Identify which cell holds the provided text, then report its (x, y) central coordinate. 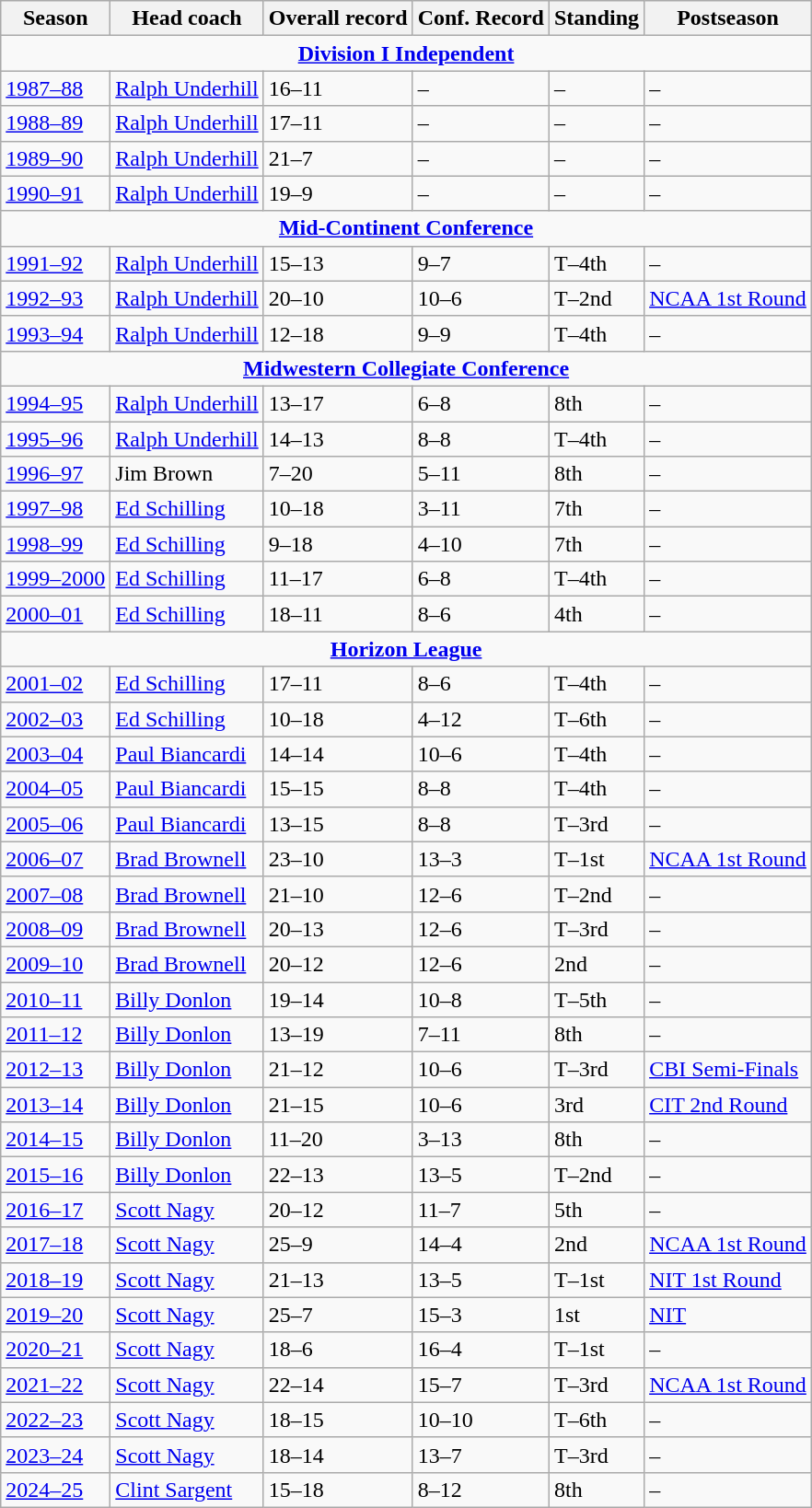
2005–06 (55, 824)
21–13 (338, 1280)
10–10 (481, 1420)
14–4 (481, 1245)
1998–99 (55, 544)
7–20 (338, 474)
2002–03 (55, 719)
1992–93 (55, 298)
21–12 (338, 1070)
5–11 (481, 474)
2006–07 (55, 859)
18–15 (338, 1420)
Overall record (338, 18)
19–14 (338, 999)
7–11 (481, 1035)
Clint Sargent (187, 1490)
2009–10 (55, 964)
Postseason (728, 18)
11–17 (338, 579)
16–4 (481, 1350)
19–9 (338, 193)
1999–2000 (55, 579)
2014–15 (55, 1140)
1995–96 (55, 439)
4–10 (481, 544)
15–18 (338, 1490)
13–7 (481, 1455)
9–9 (481, 333)
1990–91 (55, 193)
21–7 (338, 158)
2000–01 (55, 614)
25–7 (338, 1315)
2017–18 (55, 1245)
2010–11 (55, 999)
13–19 (338, 1035)
3–13 (481, 1140)
Conf. Record (481, 18)
T–5th (597, 999)
1994–95 (55, 403)
Season (55, 18)
2021–22 (55, 1385)
2012–13 (55, 1070)
21–15 (338, 1105)
2015–16 (55, 1175)
2011–12 (55, 1035)
20–10 (338, 298)
1st (597, 1315)
2004–05 (55, 789)
10–8 (481, 999)
18–11 (338, 614)
2023–24 (55, 1455)
2008–09 (55, 929)
15–13 (338, 263)
2019–20 (55, 1315)
23–10 (338, 859)
2007–08 (55, 894)
1996–97 (55, 474)
CIT 2nd Round (728, 1105)
Head coach (187, 18)
13–17 (338, 403)
Midwestern Collegiate Conference (407, 368)
Mid-Continent Conference (407, 228)
16–11 (338, 88)
2022–23 (55, 1420)
9–18 (338, 544)
13–15 (338, 824)
5th (597, 1210)
1991–92 (55, 263)
1997–98 (55, 509)
Standing (597, 18)
2018–19 (55, 1280)
NIT 1st Round (728, 1280)
NIT (728, 1315)
Division I Independent (407, 53)
13–3 (481, 859)
11–7 (481, 1210)
2016–17 (55, 1210)
2020–21 (55, 1350)
15–15 (338, 789)
18–6 (338, 1350)
1993–94 (55, 333)
12–18 (338, 333)
9–7 (481, 263)
1987–88 (55, 88)
1989–90 (55, 158)
2024–25 (55, 1490)
2001–02 (55, 684)
15–3 (481, 1315)
3rd (597, 1105)
1988–89 (55, 123)
CBI Semi-Finals (728, 1070)
Horizon League (407, 649)
4–12 (481, 719)
14–13 (338, 439)
Jim Brown (187, 474)
18–14 (338, 1455)
3–11 (481, 509)
22–13 (338, 1175)
14–14 (338, 754)
11–20 (338, 1140)
4th (597, 614)
2013–14 (55, 1105)
15–7 (481, 1385)
2003–04 (55, 754)
8–12 (481, 1490)
21–10 (338, 894)
22–14 (338, 1385)
25–9 (338, 1245)
20–13 (338, 929)
